Output the [x, y] coordinate of the center of the cell containing the given text.  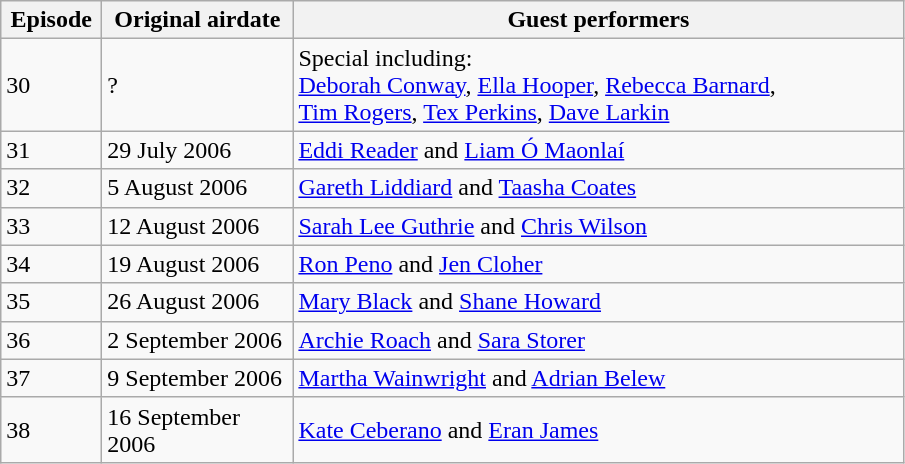
16 September 2006 [198, 430]
Archie Roach and Sara Storer [598, 340]
5 August 2006 [198, 188]
Sarah Lee Guthrie and Chris Wilson [598, 226]
38 [52, 430]
Ron Peno and Jen Cloher [598, 264]
Eddi Reader and Liam Ó Maonlaí [598, 150]
? [198, 85]
36 [52, 340]
12 August 2006 [198, 226]
Mary Black and Shane Howard [598, 302]
34 [52, 264]
26 August 2006 [198, 302]
Martha Wainwright and Adrian Belew [598, 378]
Original airdate [198, 20]
Episode [52, 20]
Kate Ceberano and Eran James [598, 430]
Special including:Deborah Conway, Ella Hooper, Rebecca Barnard,Tim Rogers, Tex Perkins, Dave Larkin [598, 85]
30 [52, 85]
2 September 2006 [198, 340]
29 July 2006 [198, 150]
Guest performers [598, 20]
32 [52, 188]
9 September 2006 [198, 378]
31 [52, 150]
Gareth Liddiard and Taasha Coates [598, 188]
35 [52, 302]
33 [52, 226]
37 [52, 378]
19 August 2006 [198, 264]
